Locate the cell with the specified text and output its [X, Y] center coordinate. 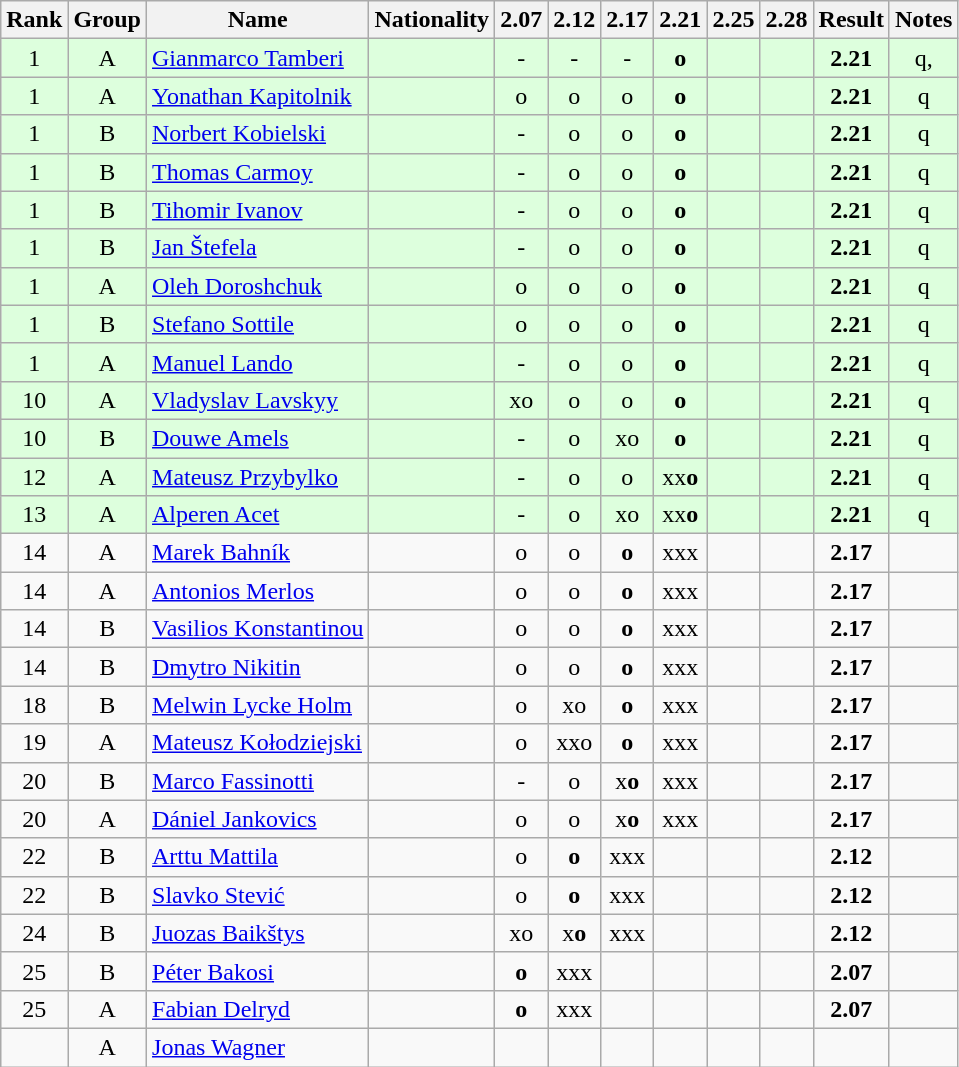
Douwe Amels [258, 438]
Dániel Jankovics [258, 819]
Norbert Kobielski [258, 134]
24 [34, 933]
2.25 [734, 20]
Tihomir Ivanov [258, 210]
Nationality [432, 20]
18 [34, 705]
Yonathan Kapitolnik [258, 96]
Dmytro Nikitin [258, 667]
Fabian Delryd [258, 1009]
Antonios Merlos [258, 591]
Notes [923, 20]
13 [34, 515]
Manuel Lando [258, 362]
Alperen Acet [258, 515]
Rank [34, 20]
Vasilios Konstantinou [258, 629]
2.28 [786, 20]
Juozas Baikštys [258, 933]
Péter Bakosi [258, 971]
q, [923, 58]
Gianmarco Tamberi [258, 58]
Result [851, 20]
Mateusz Kołodziejski [258, 743]
Group [108, 20]
Stefano Sottile [258, 324]
Melwin Lycke Holm [258, 705]
Marek Bahník [258, 553]
Marco Fassinotti [258, 781]
19 [34, 743]
Arttu Mattila [258, 857]
Oleh Doroshchuk [258, 286]
Vladyslav Lavskyy [258, 400]
Jan Štefela [258, 248]
Mateusz Przybylko [258, 477]
Thomas Carmoy [258, 172]
Slavko Stević [258, 895]
Name [258, 20]
12 [34, 477]
Jonas Wagner [258, 1047]
